Extract the [X, Y] coordinate from the center of the cell holding the provided text.  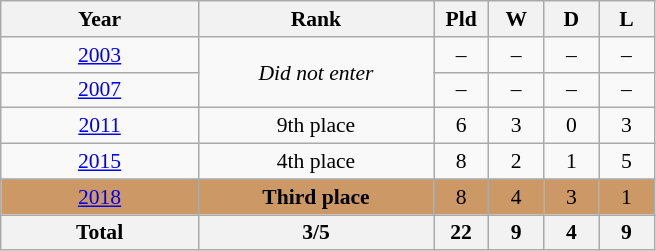
Rank [316, 19]
2 [516, 162]
22 [462, 233]
3/5 [316, 233]
9th place [316, 126]
2007 [100, 90]
D [572, 19]
2015 [100, 162]
Did not enter [316, 72]
L [626, 19]
2011 [100, 126]
2003 [100, 55]
4th place [316, 162]
Year [100, 19]
0 [572, 126]
5 [626, 162]
Total [100, 233]
Pld [462, 19]
Third place [316, 197]
W [516, 19]
6 [462, 126]
2018 [100, 197]
